Capture the cell that displays the provided text and extract its [X, Y] central coordinate. 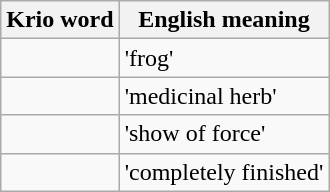
Krio word [60, 20]
'frog' [224, 58]
'show of force' [224, 134]
'medicinal herb' [224, 96]
'completely finished' [224, 172]
English meaning [224, 20]
